Pinpoint the cell where the given text exists, returning its (X, Y) midpoint coordinate. 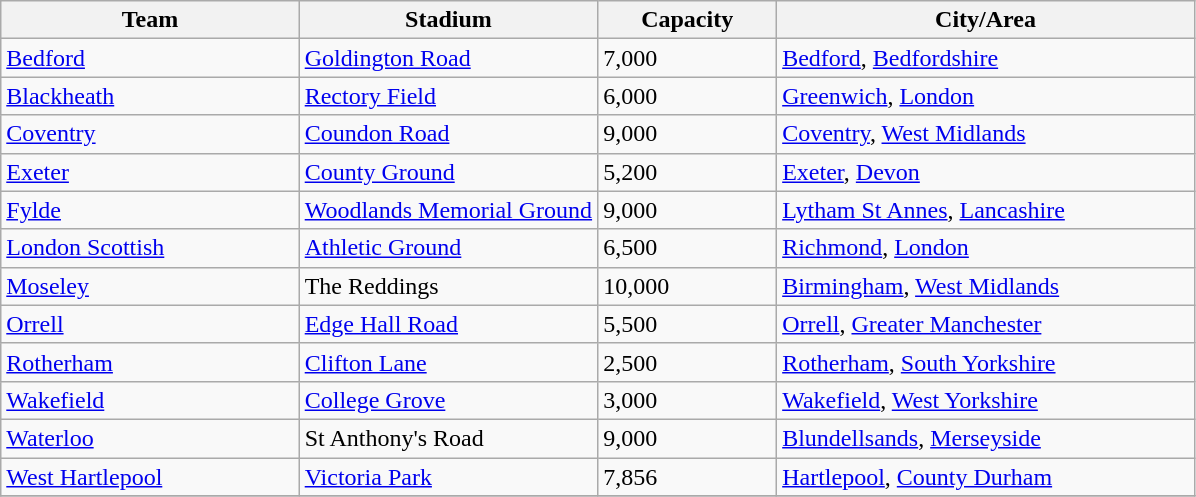
Stadium (448, 20)
Coventry (150, 134)
Orrell (150, 324)
2,500 (688, 362)
Orrell, Greater Manchester (986, 324)
Wakefield (150, 400)
Exeter (150, 172)
Exeter, Devon (986, 172)
10,000 (688, 286)
5,200 (688, 172)
Wakefield, West Yorkshire (986, 400)
Moseley (150, 286)
Rectory Field (448, 96)
Goldington Road (448, 58)
Birmingham, West Midlands (986, 286)
6,000 (688, 96)
Clifton Lane (448, 362)
Coventry, West Midlands (986, 134)
College Grove (448, 400)
City/Area (986, 20)
Edge Hall Road (448, 324)
Blundellsands, Merseyside (986, 438)
Coundon Road (448, 134)
6,500 (688, 248)
Rotherham (150, 362)
London Scottish (150, 248)
Team (150, 20)
Victoria Park (448, 477)
Bedford (150, 58)
Greenwich, London (986, 96)
7,000 (688, 58)
3,000 (688, 400)
Waterloo (150, 438)
St Anthony's Road (448, 438)
Fylde (150, 210)
Athletic Ground (448, 248)
7,856 (688, 477)
Bedford, Bedfordshire (986, 58)
5,500 (688, 324)
Blackheath (150, 96)
Capacity (688, 20)
Lytham St Annes, Lancashire (986, 210)
County Ground (448, 172)
Richmond, London (986, 248)
Woodlands Memorial Ground (448, 210)
Hartlepool, County Durham (986, 477)
Rotherham, South Yorkshire (986, 362)
The Reddings (448, 286)
West Hartlepool (150, 477)
